Find where the given text appears and provide that cell's center as (x, y) coordinate. 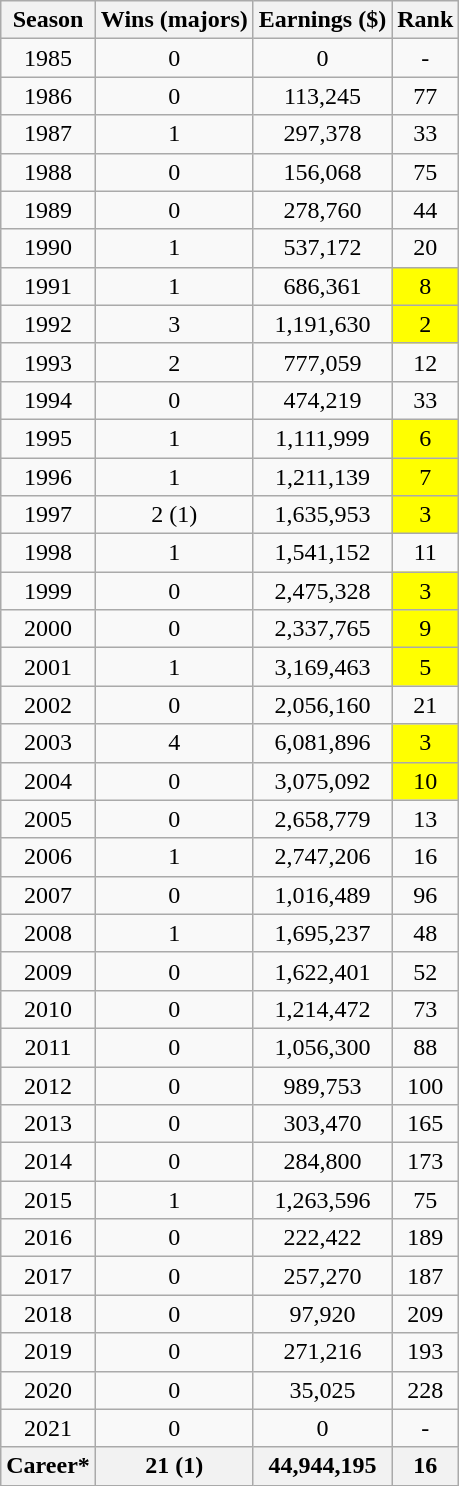
1,214,472 (322, 1009)
2012 (48, 1085)
257,270 (322, 1276)
35,025 (322, 1390)
2002 (48, 705)
537,172 (322, 248)
1,622,401 (322, 971)
2009 (48, 971)
8 (426, 286)
1989 (48, 210)
44 (426, 210)
1993 (48, 362)
3,169,463 (322, 667)
88 (426, 1047)
2003 (48, 743)
96 (426, 895)
5 (426, 667)
113,245 (322, 96)
1,263,596 (322, 1200)
1,111,999 (322, 438)
2007 (48, 895)
1990 (48, 248)
189 (426, 1238)
2,747,206 (322, 857)
1986 (48, 96)
12 (426, 362)
Earnings ($) (322, 20)
1,191,630 (322, 324)
284,800 (322, 1162)
6,081,896 (322, 743)
1997 (48, 515)
44,944,195 (322, 1466)
2005 (48, 819)
2011 (48, 1047)
2006 (48, 857)
278,760 (322, 210)
1,635,953 (322, 515)
4 (174, 743)
2,337,765 (322, 629)
209 (426, 1314)
1985 (48, 58)
Season (48, 20)
2004 (48, 781)
10 (426, 781)
989,753 (322, 1085)
1,016,489 (322, 895)
193 (426, 1352)
1998 (48, 553)
2 (1) (174, 515)
271,216 (322, 1352)
2,475,328 (322, 591)
2017 (48, 1276)
1,211,139 (322, 477)
187 (426, 1276)
1,695,237 (322, 933)
228 (426, 1390)
Rank (426, 20)
1987 (48, 134)
2019 (48, 1352)
1996 (48, 477)
2018 (48, 1314)
1995 (48, 438)
2,658,779 (322, 819)
2020 (48, 1390)
222,422 (322, 1238)
77 (426, 96)
1992 (48, 324)
7 (426, 477)
1988 (48, 172)
2010 (48, 1009)
48 (426, 933)
20 (426, 248)
1,056,300 (322, 1047)
1,541,152 (322, 553)
21 (426, 705)
1999 (48, 591)
2015 (48, 1200)
1991 (48, 286)
3,075,092 (322, 781)
73 (426, 1009)
2016 (48, 1238)
156,068 (322, 172)
2,056,160 (322, 705)
303,470 (322, 1124)
21 (1) (174, 1466)
474,219 (322, 400)
52 (426, 971)
686,361 (322, 286)
Wins (majors) (174, 20)
2001 (48, 667)
2021 (48, 1428)
1994 (48, 400)
6 (426, 438)
2000 (48, 629)
Career* (48, 1466)
2013 (48, 1124)
13 (426, 819)
297,378 (322, 134)
2014 (48, 1162)
2008 (48, 933)
173 (426, 1162)
777,059 (322, 362)
100 (426, 1085)
11 (426, 553)
9 (426, 629)
97,920 (322, 1314)
165 (426, 1124)
